Capture the cell that displays the provided text and extract its (X, Y) central coordinate. 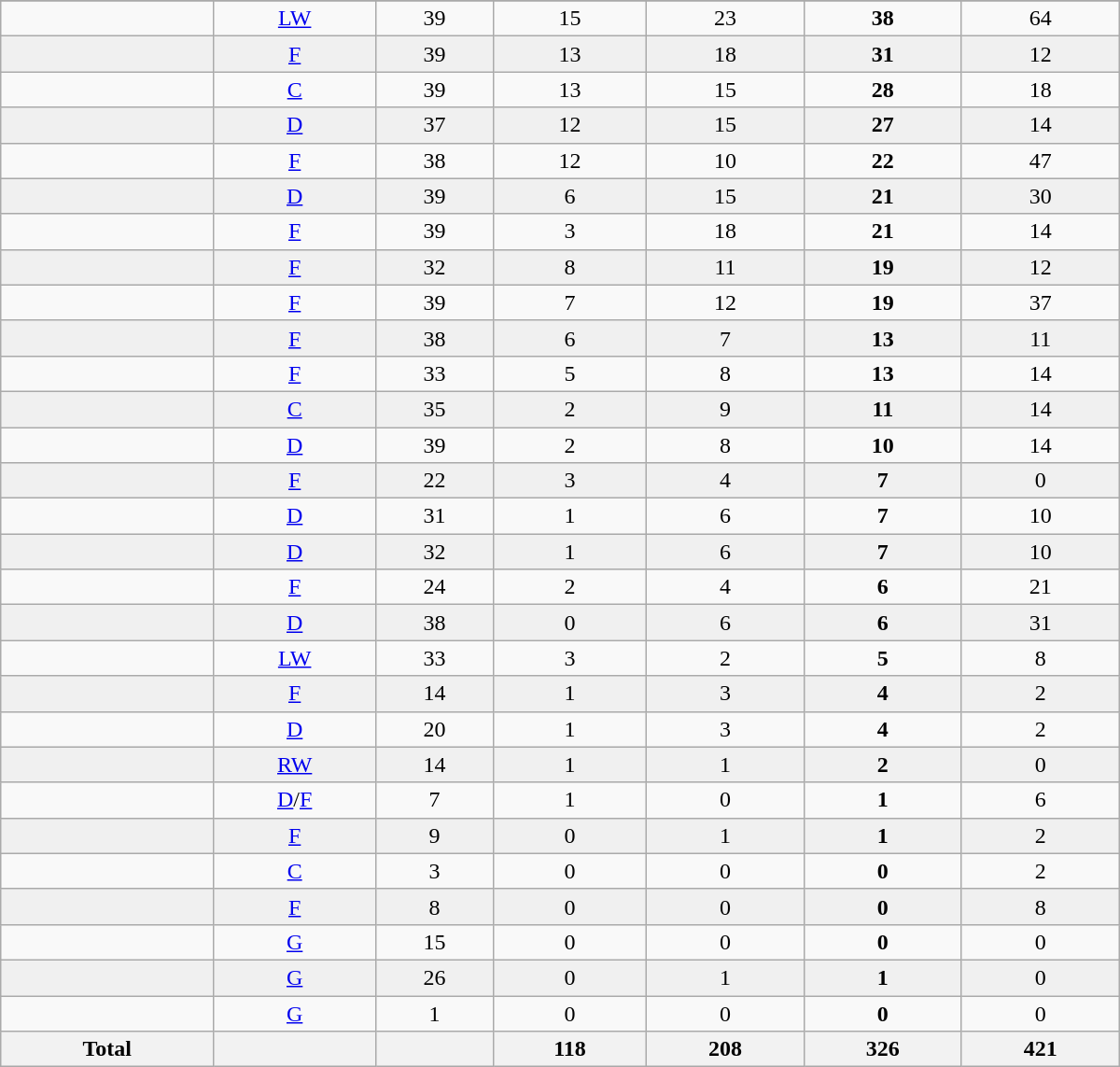
RW (295, 765)
24 (435, 587)
28 (883, 90)
118 (569, 1049)
30 (1040, 196)
20 (435, 729)
Total (107, 1049)
26 (435, 977)
421 (1040, 1049)
27 (883, 125)
47 (1040, 161)
208 (726, 1049)
326 (883, 1049)
64 (1040, 19)
23 (726, 19)
D/F (295, 800)
35 (435, 409)
